Identify which cell holds the provided text, then report its [X, Y] central coordinate. 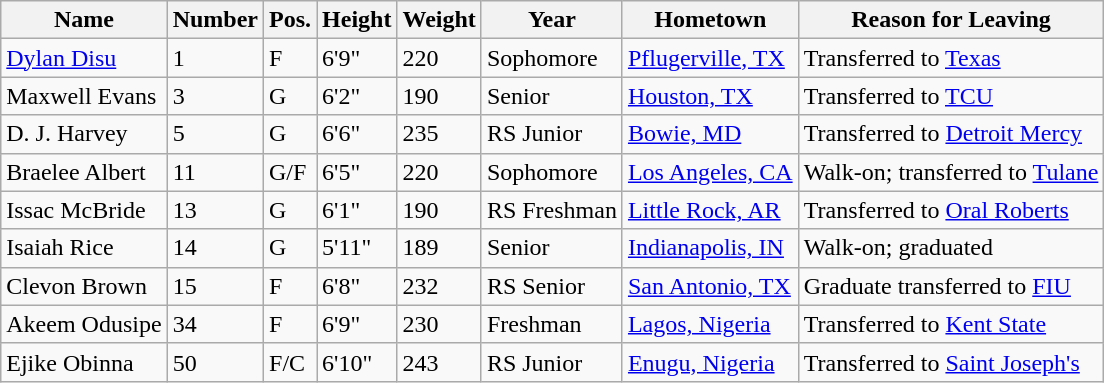
Transferred to Oral Roberts [951, 210]
235 [439, 134]
Freshman [552, 324]
Weight [439, 20]
Name [84, 20]
RS Senior [552, 286]
Transferred to Texas [951, 58]
G/F [290, 172]
Walk-on; transferred to Tulane [951, 172]
RS Freshman [552, 210]
Bowie, MD [710, 134]
5 [215, 134]
Isaiah Rice [84, 248]
Issac McBride [84, 210]
6'2" [357, 96]
Transferred to Saint Joseph's [951, 362]
189 [439, 248]
6'5" [357, 172]
San Antonio, TX [710, 286]
Transferred to Kent State [951, 324]
3 [215, 96]
Ejike Obinna [84, 362]
243 [439, 362]
Reason for Leaving [951, 20]
Los Angeles, CA [710, 172]
Height [357, 20]
232 [439, 286]
Akeem Odusipe [84, 324]
Enugu, Nigeria [710, 362]
13 [215, 210]
15 [215, 286]
Lagos, Nigeria [710, 324]
Pflugerville, TX [710, 58]
6'8" [357, 286]
6'1" [357, 210]
Pos. [290, 20]
5'11" [357, 248]
Graduate transferred to FIU [951, 286]
1 [215, 58]
Maxwell Evans [84, 96]
Transferred to TCU [951, 96]
Hometown [710, 20]
Walk-on; graduated [951, 248]
Braelee Albert [84, 172]
Year [552, 20]
F/C [290, 362]
14 [215, 248]
50 [215, 362]
Dylan Disu [84, 58]
Number [215, 20]
Transferred to Detroit Mercy [951, 134]
D. J. Harvey [84, 134]
6'10" [357, 362]
Clevon Brown [84, 286]
6'6" [357, 134]
Indianapolis, IN [710, 248]
34 [215, 324]
Little Rock, AR [710, 210]
11 [215, 172]
Houston, TX [710, 96]
230 [439, 324]
